Determine the [X, Y] coordinate at the center of the cell enclosing the given text.  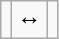
↔ [30, 20]
